Pinpoint the cell where the given text exists, returning its [X, Y] midpoint coordinate. 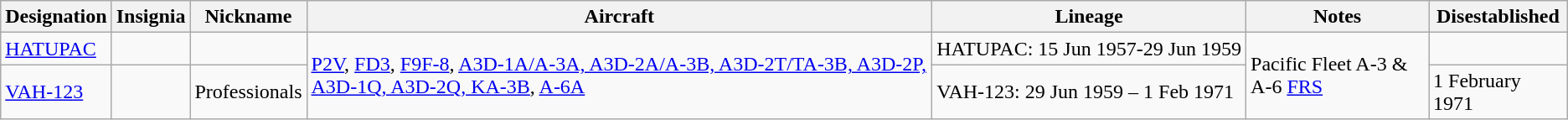
Pacific Fleet A-3 & A-6 FRS [1338, 76]
Lineage [1089, 17]
HATUPAC: 15 Jun 1957-29 Jun 1959 [1089, 49]
Insignia [151, 17]
Aircraft [620, 17]
Disestablished [1498, 17]
P2V, FD3, F9F-8, A3D-1A/A-3A, A3D-2A/A-3B, A3D-2T/TA-3B, A3D-2P, A3D-1Q, A3D-2Q, KA-3B, A-6A [620, 76]
HATUPAC [56, 49]
VAH-123 [56, 92]
Notes [1338, 17]
Nickname [248, 17]
Designation [56, 17]
Professionals [248, 92]
VAH-123: 29 Jun 1959 – 1 Feb 1971 [1089, 92]
1 February 1971 [1498, 92]
